Find where the given text appears and provide that cell's center as [x, y] coordinate. 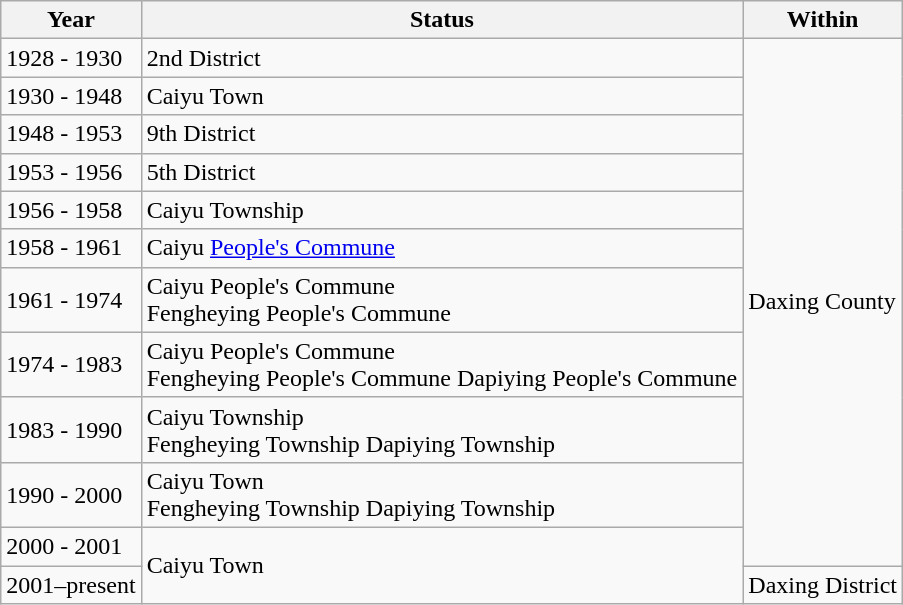
1930 - 1948 [71, 96]
Status [442, 20]
Caiyu TownshipFengheying Township Dapiying Township [442, 430]
1928 - 1930 [71, 58]
Caiyu People's CommuneFengheying People's Commune Dapiying People's Commune [442, 364]
1974 - 1983 [71, 364]
1990 - 2000 [71, 494]
Caiyu TownFengheying Township Dapiying Township [442, 494]
Daxing County [823, 302]
1953 - 1956 [71, 172]
Caiyu People's Commune [442, 248]
Within [823, 20]
Year [71, 20]
1983 - 1990 [71, 430]
2nd District [442, 58]
9th District [442, 134]
2000 - 2001 [71, 546]
2001–present [71, 585]
Daxing District [823, 585]
1961 - 1974 [71, 300]
5th District [442, 172]
1958 - 1961 [71, 248]
Caiyu Township [442, 210]
1948 - 1953 [71, 134]
1956 - 1958 [71, 210]
Caiyu People's CommuneFengheying People's Commune [442, 300]
